Determine the (X, Y) coordinate at the center of the cell enclosing the given text.  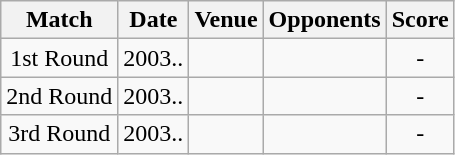
Date (154, 20)
2nd Round (60, 96)
Venue (226, 20)
Match (60, 20)
Score (420, 20)
1st Round (60, 58)
3rd Round (60, 134)
Opponents (324, 20)
